Scan for the cell matching the given text and deliver its [X, Y] coordinate at center. 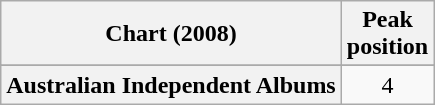
Australian Independent Albums [171, 85]
Peakposition [387, 34]
Chart (2008) [171, 34]
4 [387, 85]
